Provide the (x, y) coordinate of the cell's center where the given text is located.  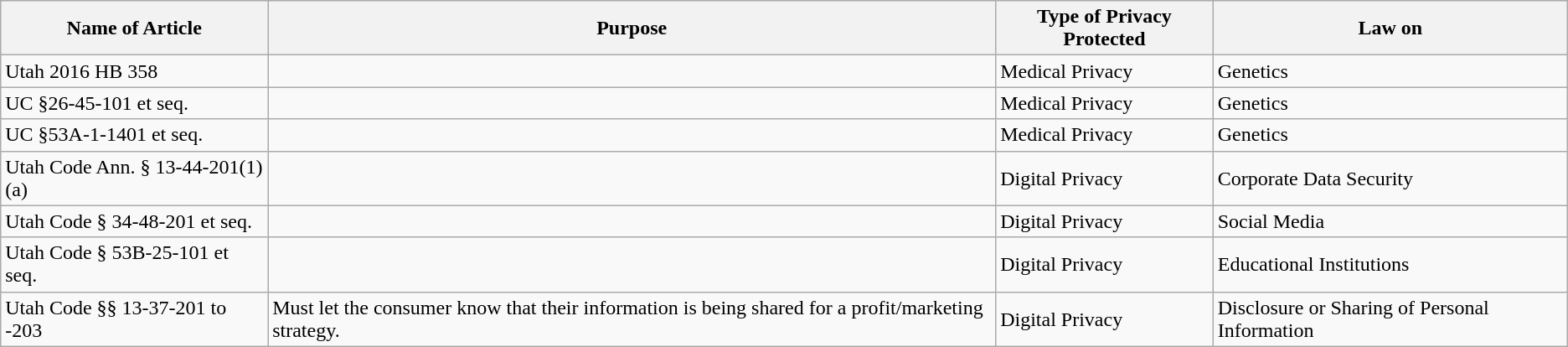
Name of Article (134, 28)
Type of Privacy Protected (1105, 28)
Social Media (1390, 221)
Disclosure or Sharing of Personal Information (1390, 319)
Purpose (632, 28)
Corporate Data Security (1390, 178)
Utah Code Ann. § 13-44-201(1)(a) (134, 178)
Law on (1390, 28)
UC §53A-1-1401 et seq. (134, 135)
Utah 2016 HB 358 (134, 71)
Utah Code § 34-48-201 et seq. (134, 221)
Must let the consumer know that their information is being shared for a profit/marketing strategy. (632, 319)
Educational Institutions (1390, 265)
Utah Code § 53B-25-101 et seq. (134, 265)
Utah Code §§ 13-37-201 to -203 (134, 319)
UC §26-45-101 et seq. (134, 103)
